Scan for the cell matching the given text and deliver its (X, Y) coordinate at center. 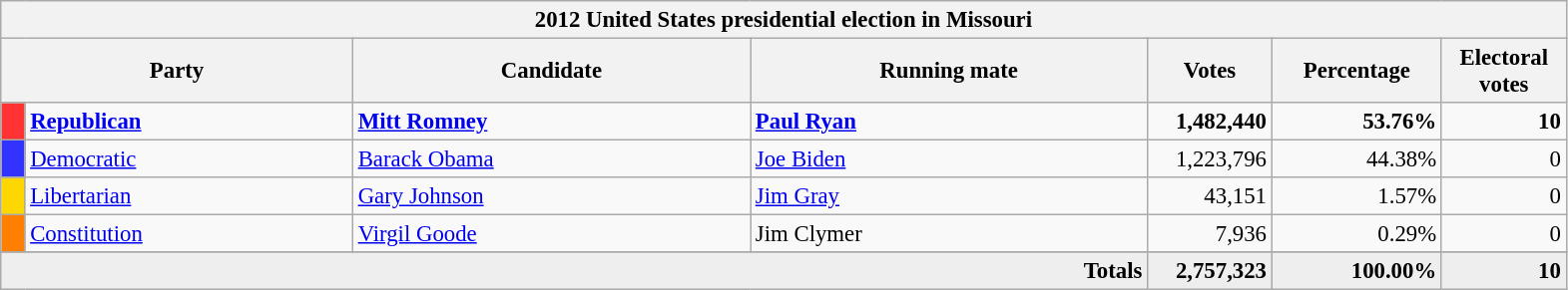
44.38% (1356, 159)
Party (178, 72)
10 (1503, 122)
Libertarian (189, 196)
Jim Gray (949, 196)
Democratic (189, 159)
1.57% (1356, 196)
Barack Obama (551, 159)
Jim Clymer (949, 234)
Republican (189, 122)
1,223,796 (1210, 159)
Paul Ryan (949, 122)
Mitt Romney (551, 122)
2012 United States presidential election in Missouri (784, 20)
53.76% (1356, 122)
Electoral votes (1503, 72)
0.29% (1356, 234)
43,151 (1210, 196)
Votes (1210, 72)
Virgil Goode (551, 234)
Candidate (551, 72)
Constitution (189, 234)
Running mate (949, 72)
1,482,440 (1210, 122)
Percentage (1356, 72)
Gary Johnson (551, 196)
Joe Biden (949, 159)
7,936 (1210, 234)
